Determine the (x, y) coordinate at the center of the cell enclosing the given text.  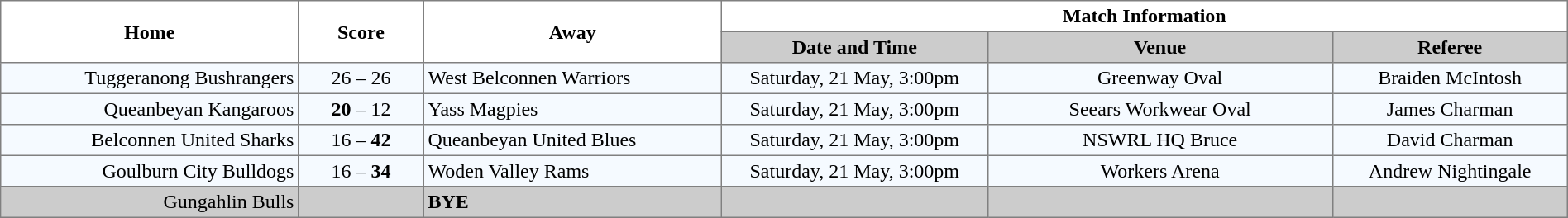
Greenway Oval (1159, 78)
Seears Workwear Oval (1159, 109)
Referee (1450, 47)
Tuggeranong Bushrangers (150, 78)
Venue (1159, 47)
Away (572, 31)
Match Information (1145, 17)
James Charman (1450, 109)
David Charman (1450, 140)
Workers Arena (1159, 171)
West Belconnen Warriors (572, 78)
Queanbeyan United Blues (572, 140)
Queanbeyan Kangaroos (150, 109)
Woden Valley Rams (572, 171)
Home (150, 31)
26 – 26 (361, 78)
Goulburn City Bulldogs (150, 171)
16 – 34 (361, 171)
BYE (572, 202)
Andrew Nightingale (1450, 171)
NSWRL HQ Bruce (1159, 140)
Belconnen United Sharks (150, 140)
16 – 42 (361, 140)
Date and Time (854, 47)
Yass Magpies (572, 109)
Gungahlin Bulls (150, 202)
Braiden McIntosh (1450, 78)
Score (361, 31)
20 – 12 (361, 109)
